Scan for the cell matching the given text and deliver its (x, y) coordinate at center. 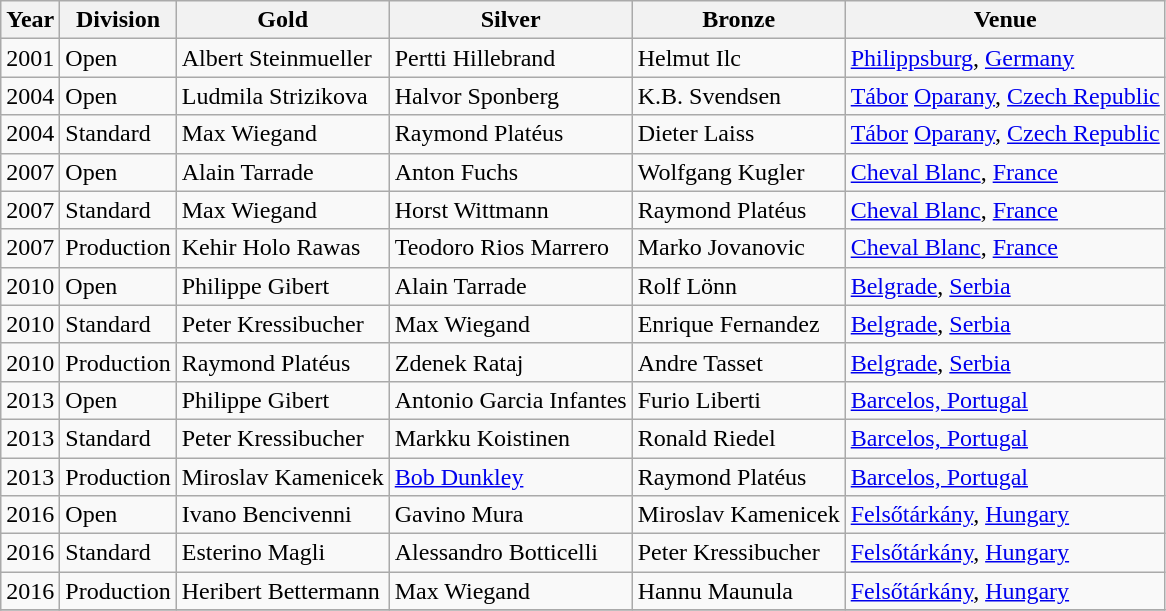
Ronald Riedel (738, 438)
Andre Tasset (738, 362)
2001 (30, 58)
Teodoro Rios Marrero (510, 248)
Marko Jovanovic (738, 248)
Heribert Bettermann (282, 591)
Furio Liberti (738, 400)
Halvor Sponberg (510, 96)
Albert Steinmueller (282, 58)
Alessandro Botticelli (510, 553)
Horst Wittmann (510, 210)
Ivano Bencivenni (282, 515)
Bob Dunkley (510, 477)
Gavino Mura (510, 515)
Gold (282, 20)
Division (118, 20)
Anton Fuchs (510, 172)
Silver (510, 20)
Pertti Hillebrand (510, 58)
K.B. Svendsen (738, 96)
Ludmila Strizikova (282, 96)
Helmut Ilc (738, 58)
Zdenek Rataj (510, 362)
Philippsburg, Germany (1005, 58)
Markku Koistinen (510, 438)
Dieter Laiss (738, 134)
Venue (1005, 20)
Year (30, 20)
Kehir Holo Rawas (282, 248)
Wolfgang Kugler (738, 172)
Antonio Garcia Infantes (510, 400)
Esterino Magli (282, 553)
Hannu Maunula (738, 591)
Bronze (738, 20)
Rolf Lönn (738, 286)
Enrique Fernandez (738, 324)
